Capture the cell that displays the provided text and extract its (x, y) central coordinate. 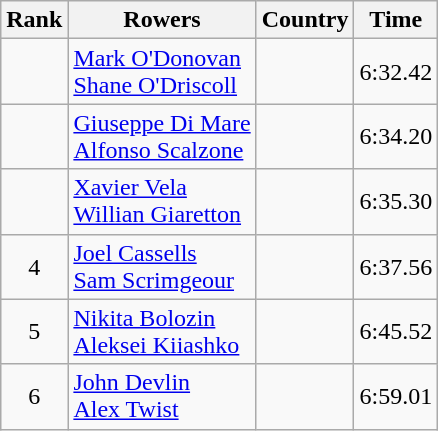
6:37.56 (396, 266)
6:35.30 (396, 202)
6:34.20 (396, 136)
6:45.52 (396, 332)
Rank (34, 20)
John DevlinAlex Twist (162, 396)
6:59.01 (396, 396)
Xavier VelaWillian Giaretton (162, 202)
Country (305, 20)
Time (396, 20)
Rowers (162, 20)
Nikita BolozinAleksei Kiiashko (162, 332)
4 (34, 266)
Mark O'DonovanShane O'Driscoll (162, 72)
5 (34, 332)
6:32.42 (396, 72)
Joel CassellsSam Scrimgeour (162, 266)
Giuseppe Di MareAlfonso Scalzone (162, 136)
6 (34, 396)
